Return the (x, y) coordinate for the center point of the cell that contains the specified text.  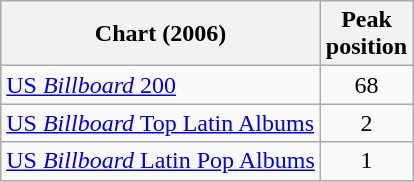
Chart (2006) (161, 34)
Peakposition (366, 34)
68 (366, 85)
1 (366, 161)
US Billboard Top Latin Albums (161, 123)
US Billboard 200 (161, 85)
US Billboard Latin Pop Albums (161, 161)
2 (366, 123)
